Return the [X, Y] coordinate for the center point of the cell that contains the specified text.  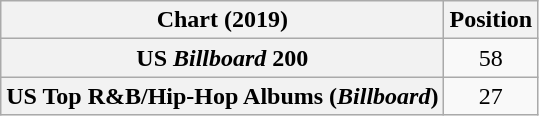
US Top R&B/Hip-Hop Albums (Billboard) [222, 96]
27 [491, 96]
58 [491, 58]
Position [491, 20]
US Billboard 200 [222, 58]
Chart (2019) [222, 20]
